Return (X, Y) of the center of cell containing provided text 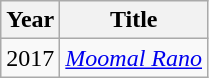
Title (134, 20)
Moomal Rano (134, 58)
Year (30, 20)
2017 (30, 58)
